Scan for the cell matching the given text and deliver its [x, y] coordinate at center. 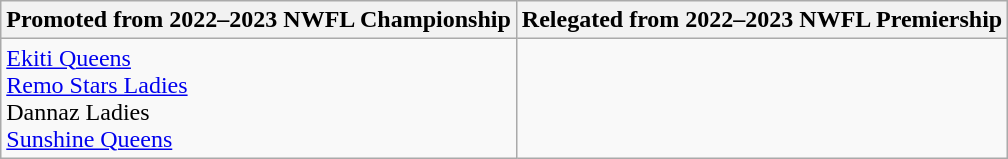
Relegated from 2022–2023 NWFL Premiership [762, 20]
Ekiti QueensRemo Stars LadiesDannaz LadiesSunshine Queens [259, 98]
Promoted from 2022–2023 NWFL Championship [259, 20]
